Scan for the cell matching the given text and deliver its [X, Y] coordinate at center. 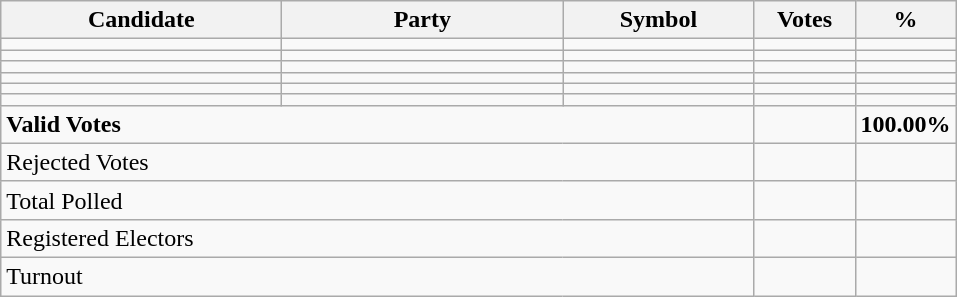
Valid Votes [378, 124]
Turnout [378, 276]
Symbol [658, 20]
Registered Electors [378, 238]
Party [422, 20]
Total Polled [378, 200]
100.00% [906, 124]
Candidate [142, 20]
% [906, 20]
Rejected Votes [378, 162]
Votes [804, 20]
